Output the (x, y) coordinate of the center of the cell containing the given text.  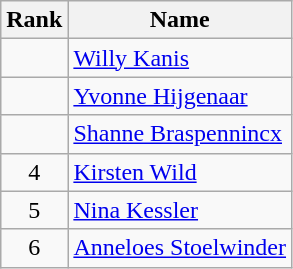
4 (34, 172)
Willy Kanis (180, 58)
Anneloes Stoelwinder (180, 248)
Kirsten Wild (180, 172)
Nina Kessler (180, 210)
5 (34, 210)
6 (34, 248)
Rank (34, 20)
Name (180, 20)
Shanne Braspennincx (180, 134)
Yvonne Hijgenaar (180, 96)
